Search for the cell housing the specified text and yield its [X, Y] center coordinate. 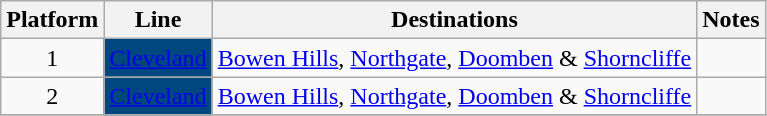
2 [52, 96]
Line [158, 20]
Platform [52, 20]
1 [52, 58]
Notes [731, 20]
Destinations [454, 20]
